Determine the [X, Y] coordinate at the center of the cell enclosing the given text.  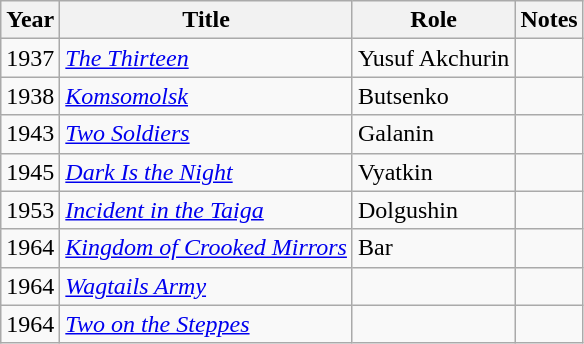
Bar [433, 248]
Title [206, 20]
Year [30, 20]
Vyatkin [433, 172]
The Thirteen [206, 58]
Butsenko [433, 96]
Komsomolsk [206, 96]
1945 [30, 172]
1943 [30, 134]
Two on the Steppes [206, 324]
Role [433, 20]
Dark Is the Night [206, 172]
Galanin [433, 134]
Notes [549, 20]
1953 [30, 210]
Dolgushin [433, 210]
Wagtails Army [206, 286]
Incident in the Taiga [206, 210]
Kingdom of Crooked Mirrors [206, 248]
Two Soldiers [206, 134]
1938 [30, 96]
Yusuf Akchurin [433, 58]
1937 [30, 58]
